Return [x, y] of the center of cell containing provided text 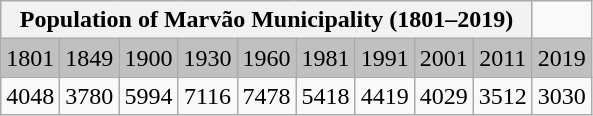
5994 [148, 96]
1981 [326, 58]
1930 [208, 58]
1900 [148, 58]
1801 [30, 58]
7478 [266, 96]
3030 [562, 96]
3780 [90, 96]
1849 [90, 58]
4419 [384, 96]
1960 [266, 58]
2001 [444, 58]
3512 [502, 96]
Population of Marvão Municipality (1801–2019) [267, 20]
7116 [208, 96]
5418 [326, 96]
2011 [502, 58]
2019 [562, 58]
4029 [444, 96]
4048 [30, 96]
1991 [384, 58]
